Capture the cell that displays the provided text and extract its [x, y] central coordinate. 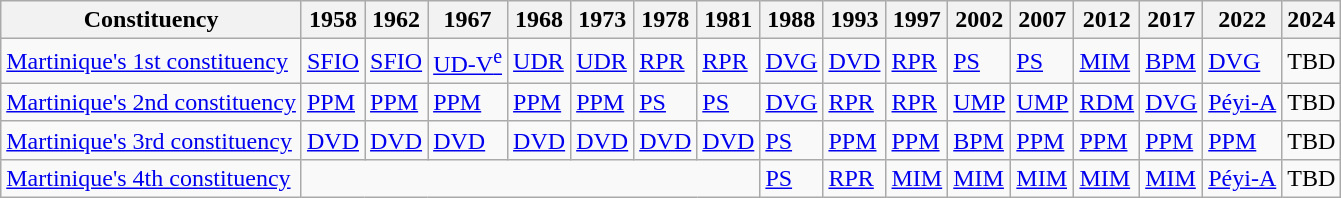
1978 [666, 20]
1973 [602, 20]
2007 [1042, 20]
2022 [1242, 20]
UD-Ve [468, 62]
1997 [917, 20]
1962 [396, 20]
RDM [1107, 102]
2024 [1312, 20]
Martinique's 2nd constituency [152, 102]
2017 [1172, 20]
2002 [980, 20]
1988 [792, 20]
1981 [728, 20]
Martinique's 3rd constituency [152, 140]
Constituency [152, 20]
Martinique's 1st constituency [152, 62]
Martinique's 4th constituency [152, 178]
1967 [468, 20]
2012 [1107, 20]
1958 [332, 20]
1968 [540, 20]
1993 [854, 20]
